Extract the [X, Y] coordinate from the center of the cell holding the provided text.  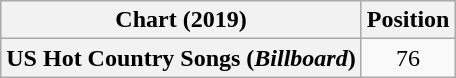
Chart (2019) [181, 20]
Position [408, 20]
US Hot Country Songs (Billboard) [181, 58]
76 [408, 58]
